Pinpoint the cell where the given text exists, returning its (x, y) midpoint coordinate. 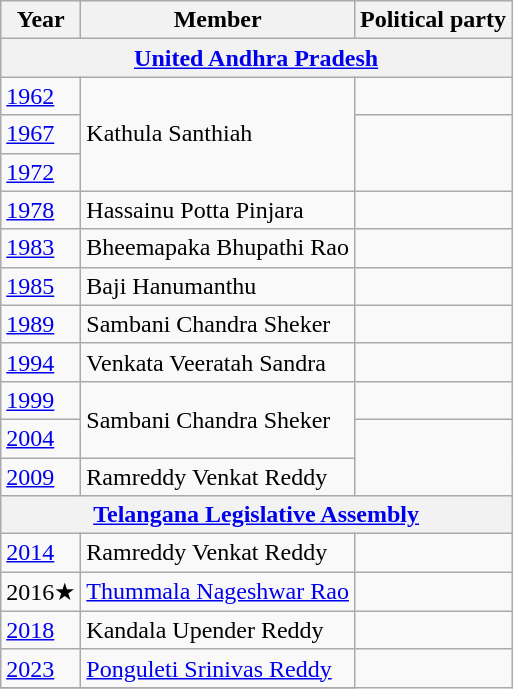
1962 (41, 96)
Venkata Veeratah Sandra (218, 362)
Political party (432, 20)
1967 (41, 134)
1972 (41, 172)
Telangana Legislative Assembly (256, 515)
2018 (41, 630)
1994 (41, 362)
2009 (41, 477)
Bheemapaka Bhupathi Rao (218, 248)
Baji Hanumanthu (218, 286)
2016★ (41, 592)
1999 (41, 400)
1983 (41, 248)
1985 (41, 286)
Ponguleti Srinivas Reddy (218, 668)
1989 (41, 324)
1978 (41, 210)
Year (41, 20)
Hassainu Potta Pinjara (218, 210)
Kathula Santhiah (218, 134)
Kandala Upender Reddy (218, 630)
Thummala Nageshwar Rao (218, 592)
2023 (41, 668)
2014 (41, 553)
United Andhra Pradesh (256, 58)
Member (218, 20)
2004 (41, 438)
